Find where the given text appears and provide that cell's center as [X, Y] coordinate. 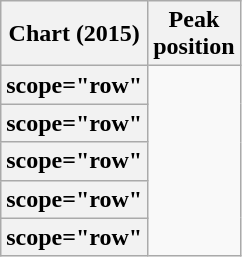
Peak position [194, 34]
Chart (2015) [74, 34]
